Pinpoint the cell where the given text exists, returning its (X, Y) midpoint coordinate. 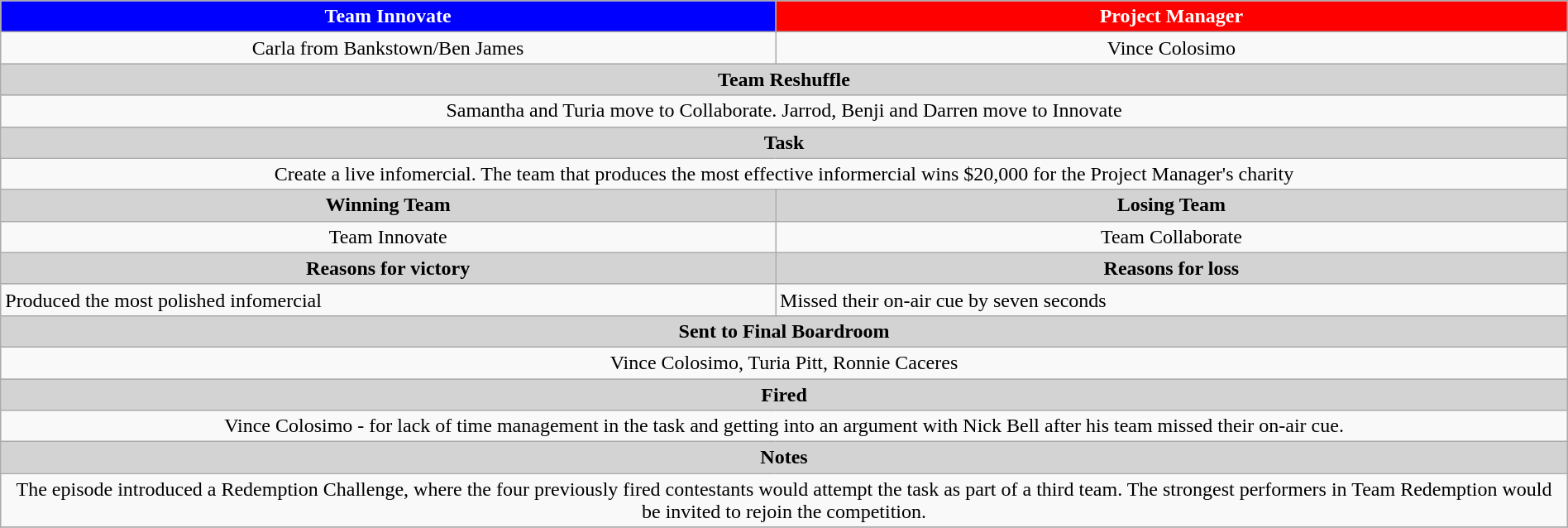
Fired (784, 395)
Winning Team (389, 205)
Vince Colosimo - for lack of time management in the task and getting into an argument with Nick Bell after his team missed their on-air cue. (784, 426)
Team Collaborate (1172, 237)
Missed their on-air cue by seven seconds (1172, 300)
Produced the most polished infomercial (389, 300)
Samantha and Turia move to Collaborate. Jarrod, Benji and Darren move to Innovate (784, 111)
Reasons for victory (389, 268)
Vince Colosimo (1172, 48)
Losing Team (1172, 205)
Reasons for loss (1172, 268)
Team Reshuffle (784, 79)
Sent to Final Boardroom (784, 331)
Vince Colosimo, Turia Pitt, Ronnie Caceres (784, 362)
Project Manager (1172, 17)
Create a live infomercial. The team that produces the most effective informercial wins $20,000 for the Project Manager's charity (784, 174)
Carla from Bankstown/Ben James (389, 48)
Task (784, 142)
Notes (784, 458)
